Detect which cell encompasses the target text, then output its (X, Y) center coordinate. 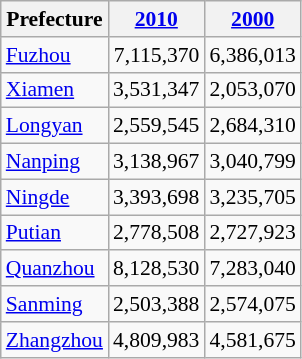
2000 (252, 19)
Longyan (54, 126)
2,574,075 (252, 304)
Putian (54, 233)
3,138,967 (156, 162)
6,386,013 (252, 55)
2,727,923 (252, 233)
Prefecture (54, 19)
3,235,705 (252, 197)
Quanzhou (54, 269)
3,531,347 (156, 90)
4,581,675 (252, 340)
2,053,070 (252, 90)
2,559,545 (156, 126)
Xiamen (54, 90)
2010 (156, 19)
8,128,530 (156, 269)
7,115,370 (156, 55)
2,684,310 (252, 126)
7,283,040 (252, 269)
3,040,799 (252, 162)
4,809,983 (156, 340)
2,503,388 (156, 304)
3,393,698 (156, 197)
Ningde (54, 197)
Nanping (54, 162)
Sanming (54, 304)
Fuzhou (54, 55)
2,778,508 (156, 233)
Zhangzhou (54, 340)
